Detect which cell encompasses the target text, then output its [X, Y] center coordinate. 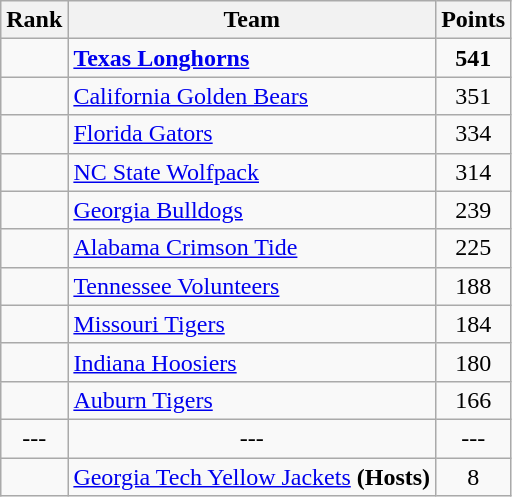
Missouri Tigers [252, 324]
8 [474, 477]
California Golden Bears [252, 96]
Florida Gators [252, 134]
Texas Longhorns [252, 58]
180 [474, 362]
184 [474, 324]
351 [474, 96]
Auburn Tigers [252, 400]
Georgia Tech Yellow Jackets (Hosts) [252, 477]
166 [474, 400]
188 [474, 286]
Alabama Crimson Tide [252, 248]
Points [474, 20]
334 [474, 134]
NC State Wolfpack [252, 172]
Georgia Bulldogs [252, 210]
Team [252, 20]
Tennessee Volunteers [252, 286]
239 [474, 210]
541 [474, 58]
225 [474, 248]
314 [474, 172]
Indiana Hoosiers [252, 362]
Rank [34, 20]
